Find where the given text appears and provide that cell's center as [x, y] coordinate. 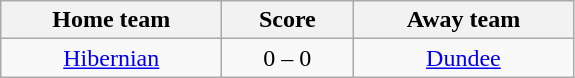
Score [288, 20]
Away team [464, 20]
Dundee [464, 58]
Hibernian [112, 58]
0 – 0 [288, 58]
Home team [112, 20]
